Identify which cell holds the provided text, then report its (X, Y) central coordinate. 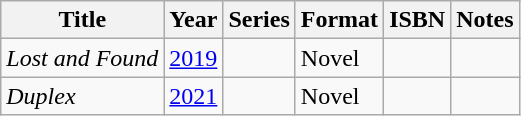
Notes (485, 20)
Lost and Found (82, 58)
Year (194, 20)
Format (339, 20)
Duplex (82, 96)
2019 (194, 58)
ISBN (418, 20)
Title (82, 20)
2021 (194, 96)
Series (259, 20)
